Provide the (X, Y) coordinate of the cell's center where the given text is located.  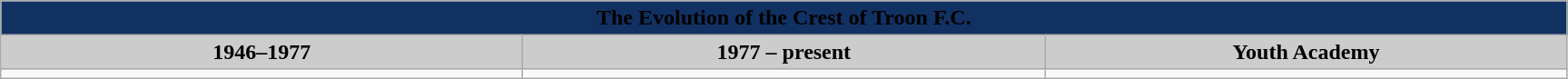
Youth Academy (1306, 52)
1946–1977 (261, 52)
The Evolution of the Crest of Troon F.C. (784, 18)
1977 – present (784, 52)
